Locate the cell with the specified text and output its [x, y] center coordinate. 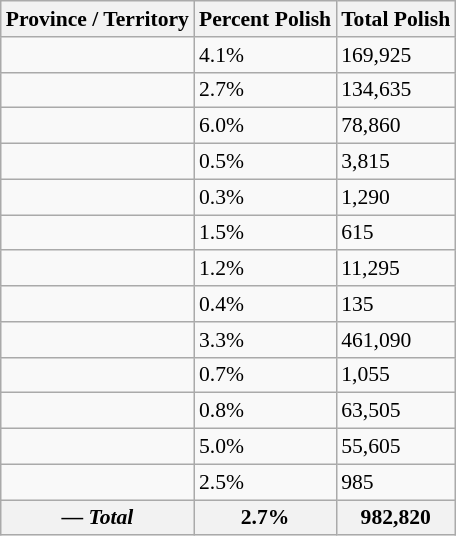
2.5% [265, 482]
6.0% [265, 126]
78,860 [396, 126]
0.5% [265, 162]
3.3% [265, 340]
0.3% [265, 197]
0.8% [265, 411]
5.0% [265, 447]
Province / Territory [98, 19]
1,055 [396, 375]
4.1% [265, 55]
Total Polish [396, 19]
— Total [98, 518]
1.5% [265, 233]
11,295 [396, 269]
134,635 [396, 90]
615 [396, 233]
461,090 [396, 340]
1.2% [265, 269]
135 [396, 304]
3,815 [396, 162]
0.4% [265, 304]
982,820 [396, 518]
985 [396, 482]
Percent Polish [265, 19]
55,605 [396, 447]
63,505 [396, 411]
1,290 [396, 197]
169,925 [396, 55]
0.7% [265, 375]
